Search for the cell housing the specified text and yield its (x, y) center coordinate. 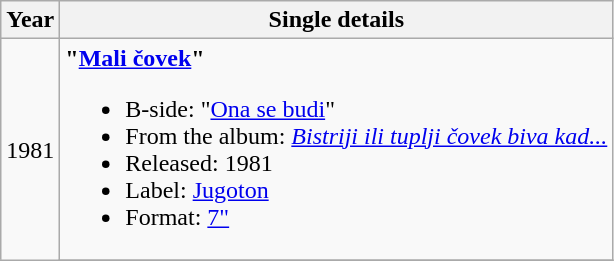
Year (30, 20)
Single details (336, 20)
"Mali čovek"B-side: "Ona se budi"From the album: Bistriji ili tuplji čovek biva kad...Released: 1981Label: JugotonFormat: 7" (336, 150)
1981 (30, 150)
